Provide the (X, Y) coordinate of the cell's center where the given text is located.  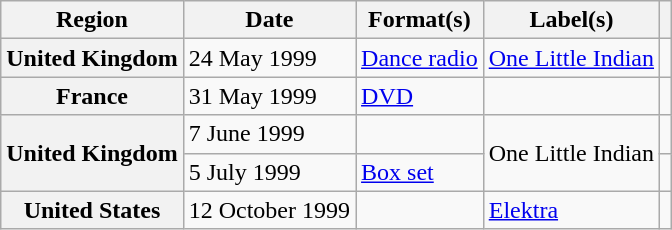
Label(s) (571, 20)
Dance radio (420, 58)
Format(s) (420, 20)
31 May 1999 (269, 96)
5 July 1999 (269, 172)
France (92, 96)
Date (269, 20)
Elektra (571, 210)
United States (92, 210)
Region (92, 20)
DVD (420, 96)
Box set (420, 172)
12 October 1999 (269, 210)
24 May 1999 (269, 58)
7 June 1999 (269, 134)
